Locate the cell with the specified text and output its (X, Y) center coordinate. 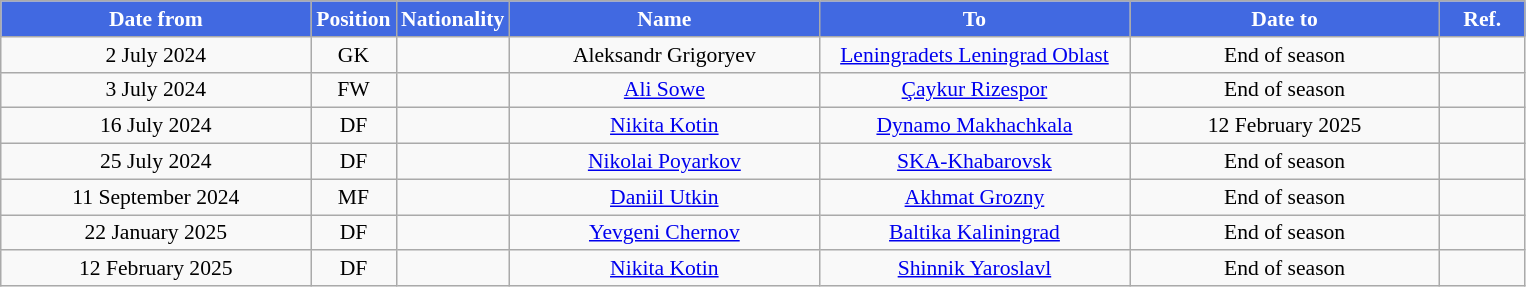
Baltika Kaliningrad (974, 233)
22 January 2025 (156, 233)
3 July 2024 (156, 90)
Date from (156, 19)
FW (354, 90)
25 July 2024 (156, 162)
Nationality (452, 19)
To (974, 19)
11 September 2024 (156, 197)
GK (354, 55)
Name (664, 19)
Yevgeni Chernov (664, 233)
Position (354, 19)
Akhmat Grozny (974, 197)
Aleksandr Grigoryev (664, 55)
Date to (1285, 19)
2 July 2024 (156, 55)
Nikolai Poyarkov (664, 162)
Ali Sowe (664, 90)
Ref. (1482, 19)
Shinnik Yaroslavl (974, 269)
Leningradets Leningrad Oblast (974, 55)
Çaykur Rizespor (974, 90)
Dynamo Makhachkala (974, 126)
Daniil Utkin (664, 197)
16 July 2024 (156, 126)
MF (354, 197)
SKA-Khabarovsk (974, 162)
